Detect which cell encompasses the target text, then output its (x, y) center coordinate. 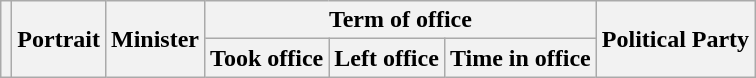
Political Party (675, 39)
Left office (387, 58)
Term of office (401, 20)
Minister (154, 39)
Took office (267, 58)
Time in office (520, 58)
Portrait (59, 39)
